Detect which cell encompasses the target text, then output its (X, Y) center coordinate. 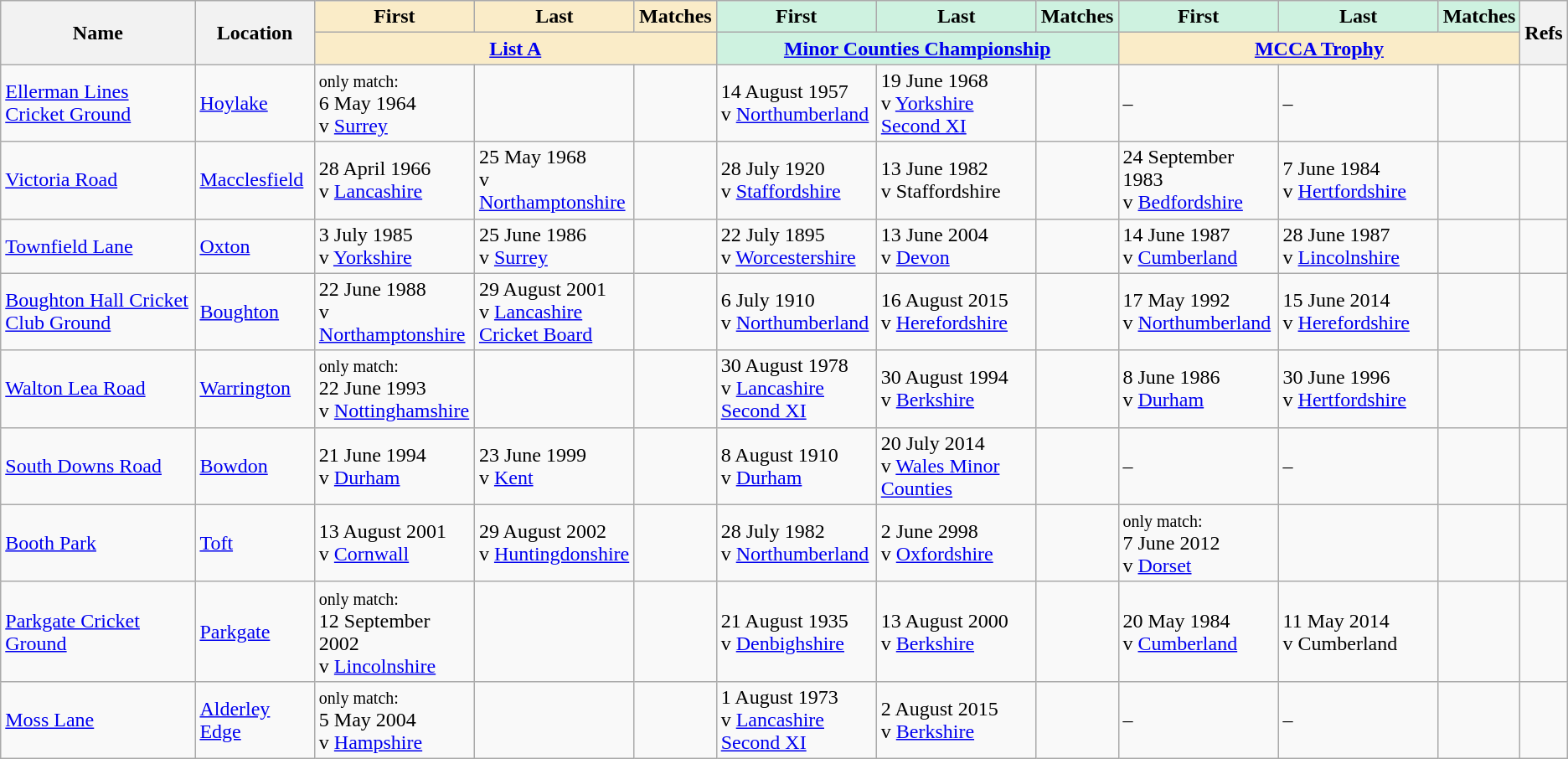
29 August 2002v Huntingdonshire (554, 543)
19 June 1968v Yorkshire Second XI (957, 103)
Ellerman Lines Cricket Ground (98, 103)
6 July 1910v Northumberland (796, 312)
30 June 1996v Hertfordshire (1359, 389)
22 July 1895v Worcestershire (796, 246)
20 July 2014v Wales Minor Counties (957, 466)
17 May 1992v Northumberland (1198, 312)
15 June 2014v Herefordshire (1359, 312)
16 August 2015v Herefordshire (957, 312)
List A (515, 49)
only match:5 May 2004v Hampshire (394, 720)
Boughton (255, 312)
Booth Park (98, 543)
13 August 2000v Berkshire (957, 632)
21 August 1935v Denbighshire (796, 632)
24 September 1983v Bedfordshire (1198, 180)
2 August 2015v Berkshire (957, 720)
25 May 1968v Northamptonshire (554, 180)
MCCA Trophy (1319, 49)
Bowdon (255, 466)
28 July 1920v Staffordshire (796, 180)
South Downs Road (98, 466)
3 July 1985v Yorkshire (394, 246)
Macclesfield (255, 180)
Name (98, 33)
only match:6 May 1964v Surrey (394, 103)
14 June 1987v Cumberland (1198, 246)
30 August 1978v Lancashire Second XI (796, 389)
1 August 1973v Lancashire Second XI (796, 720)
23 June 1999v Kent (554, 466)
only match:22 June 1993v Nottinghamshire (394, 389)
Oxton (255, 246)
Toft (255, 543)
13 June 2004v Devon (957, 246)
13 June 1982v Staffordshire (957, 180)
29 August 2001v Lancashire Cricket Board (554, 312)
Walton Lea Road (98, 389)
28 June 1987v Lincolnshire (1359, 246)
13 August 2001v Cornwall (394, 543)
Townfield Lane (98, 246)
Refs (1544, 33)
21 June 1994v Durham (394, 466)
Boughton Hall Cricket Club Ground (98, 312)
Alderley Edge (255, 720)
28 April 1966v Lancashire (394, 180)
7 June 1984v Hertfordshire (1359, 180)
Hoylake (255, 103)
25 June 1986v Surrey (554, 246)
8 August 1910v Durham (796, 466)
Moss Lane (98, 720)
Minor Counties Championship (917, 49)
Victoria Road (98, 180)
only match:7 June 2012v Dorset (1198, 543)
28 July 1982v Northumberland (796, 543)
Parkgate Cricket Ground (98, 632)
8 June 1986v Durham (1198, 389)
22 June 1988v Northamptonshire (394, 312)
14 August 1957v Northumberland (796, 103)
30 August 1994v Berkshire (957, 389)
2 June 2998v Oxfordshire (957, 543)
20 May 1984v Cumberland (1198, 632)
only match:12 September 2002v Lincolnshire (394, 632)
11 May 2014v Cumberland (1359, 632)
Location (255, 33)
Warrington (255, 389)
Parkgate (255, 632)
